For the text-containing cell, return its midpoint in (x, y) coordinate format. 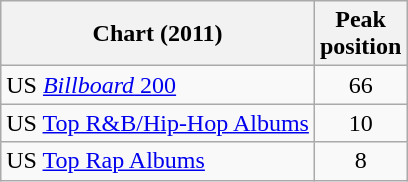
US Top Rap Albums (158, 161)
US Billboard 200 (158, 85)
66 (360, 85)
10 (360, 123)
Chart (2011) (158, 34)
8 (360, 161)
US Top R&B/Hip-Hop Albums (158, 123)
Peakposition (360, 34)
